Capture the cell that displays the provided text and extract its (X, Y) central coordinate. 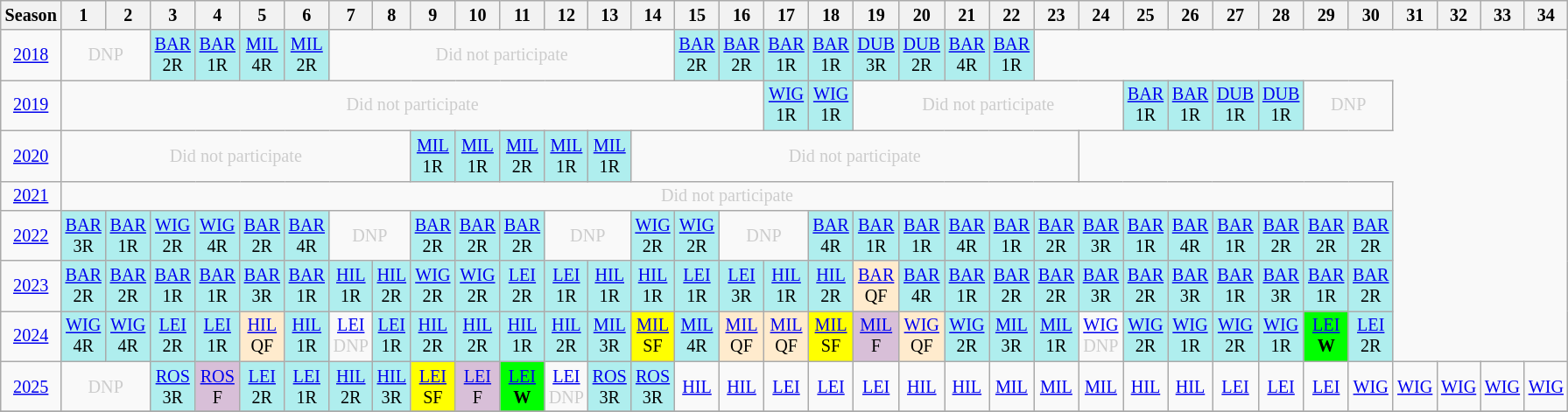
BARQF (876, 286)
29 (1325, 16)
24 (1101, 16)
14 (653, 16)
5 (263, 16)
17 (786, 16)
ROSF (217, 387)
LEI3R (742, 286)
3 (173, 16)
34 (1546, 16)
1 (84, 16)
10 (478, 16)
28 (1281, 16)
18 (832, 16)
16 (742, 16)
13 (609, 16)
2 (128, 16)
2021 (32, 196)
2019 (32, 106)
WIGQF (922, 337)
22 (1012, 16)
19 (876, 16)
15 (697, 16)
27 (1235, 16)
2022 (32, 236)
LEISF (432, 387)
6 (306, 16)
7 (351, 16)
33 (1502, 16)
8 (392, 16)
2024 (32, 337)
DUB3R (876, 55)
23 (1056, 16)
MILF (876, 337)
25 (1145, 16)
2025 (32, 387)
30 (1371, 16)
21 (967, 16)
9 (432, 16)
2018 (32, 55)
HILQF (263, 337)
11 (522, 16)
12 (566, 16)
4 (217, 16)
LEIF (478, 387)
20 (922, 16)
WIGDNP (1101, 337)
HIL3R (392, 387)
2023 (32, 286)
DUB2R (922, 55)
26 (1191, 16)
32 (1459, 16)
2020 (32, 156)
Season (32, 16)
31 (1415, 16)
